Search for the cell housing the specified text and yield its (x, y) center coordinate. 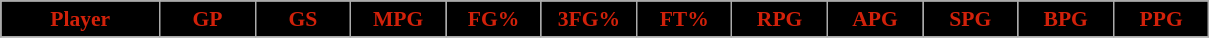
GP (208, 19)
GS (302, 19)
3FG% (588, 19)
MPG (398, 19)
SPG (970, 19)
APG (874, 19)
Player (80, 19)
FG% (494, 19)
RPG (780, 19)
FT% (684, 19)
BPG (1066, 19)
PPG (1161, 19)
